Scan for the cell matching the given text and deliver its (x, y) coordinate at center. 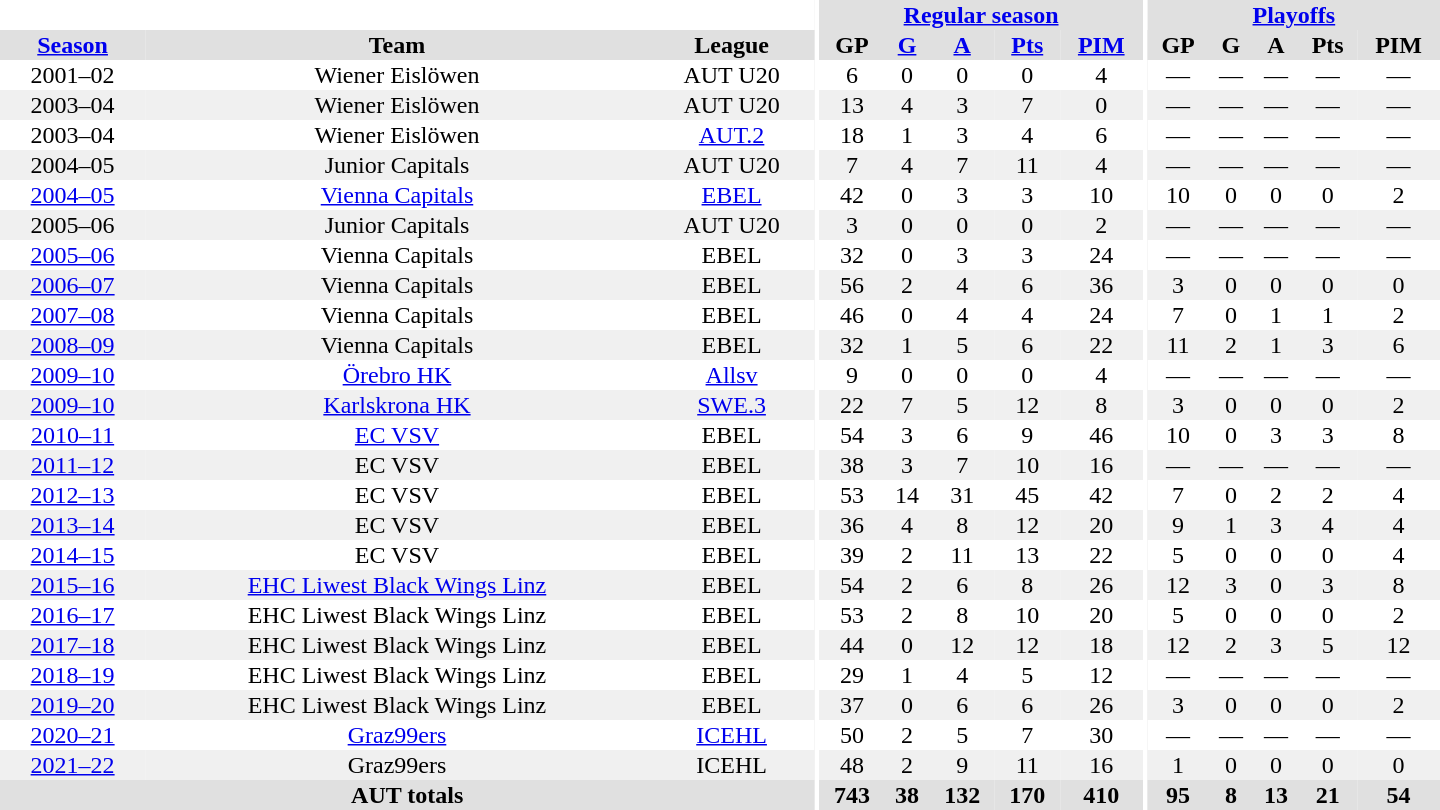
2008–09 (72, 345)
2010–11 (72, 435)
2016–17 (72, 615)
Team (396, 45)
Playoffs (1294, 15)
743 (852, 795)
30 (1102, 735)
132 (962, 795)
2012–13 (72, 495)
2017–18 (72, 645)
Örebro HK (396, 375)
14 (908, 495)
44 (852, 645)
2006–07 (72, 285)
2014–15 (72, 555)
45 (1028, 495)
56 (852, 285)
2019–20 (72, 705)
95 (1178, 795)
2020–21 (72, 735)
2001–02 (72, 75)
AUT.2 (732, 135)
410 (1102, 795)
Season (72, 45)
2007–08 (72, 315)
2013–14 (72, 525)
21 (1328, 795)
37 (852, 705)
50 (852, 735)
SWE.3 (732, 405)
Regular season (980, 15)
2021–22 (72, 765)
31 (962, 495)
2011–12 (72, 465)
Karlskrona HK (396, 405)
29 (852, 675)
48 (852, 765)
39 (852, 555)
League (732, 45)
2015–16 (72, 585)
2018–19 (72, 675)
170 (1028, 795)
Allsv (732, 375)
AUT totals (407, 795)
